Provide the (X, Y) coordinate of the cell's center where the given text is located.  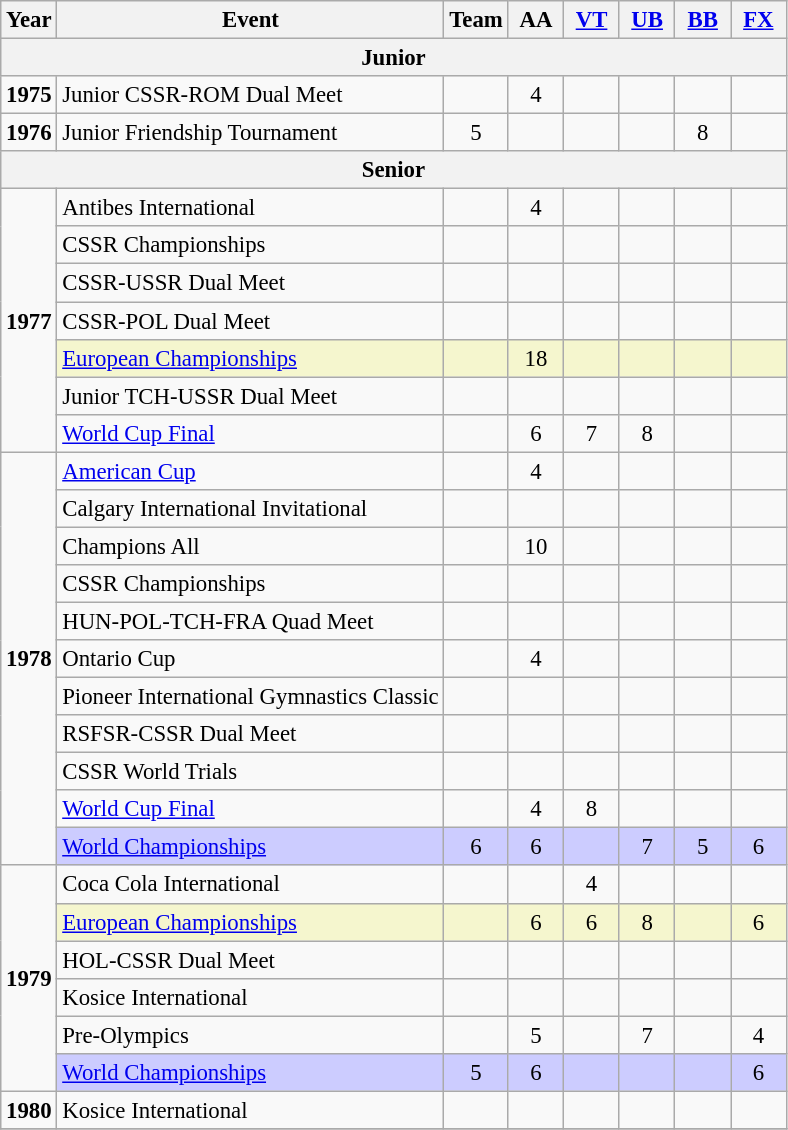
HOL-CSSR Dual Meet (250, 960)
CSSR World Trials (250, 772)
10 (536, 546)
1978 (29, 659)
Year (29, 20)
1979 (29, 979)
Ontario Cup (250, 659)
American Cup (250, 471)
Junior Friendship Tournament (250, 133)
18 (536, 358)
BB (703, 20)
HUN-POL-TCH-FRA Quad Meet (250, 621)
Pioneer International Gymnastics Classic (250, 697)
Champions All (250, 546)
Junior CSSR-ROM Dual Meet (250, 95)
1980 (29, 1110)
1975 (29, 95)
1976 (29, 133)
Junior TCH-USSR Dual Meet (250, 396)
RSFSR-CSSR Dual Meet (250, 734)
Junior (394, 58)
AA (536, 20)
VT (592, 20)
Antibes International (250, 208)
CSSR-POL Dual Meet (250, 321)
1977 (29, 320)
UB (647, 20)
Senior (394, 170)
CSSR-USSR Dual Meet (250, 283)
Calgary International Invitational (250, 509)
Pre-Olympics (250, 1035)
Team (476, 20)
Event (250, 20)
FX (759, 20)
Coca Cola International (250, 885)
